Pinpoint the cell where the given text exists, returning its (x, y) midpoint coordinate. 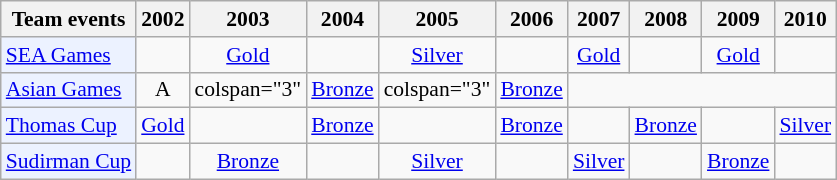
Team events (68, 19)
Asian Games (68, 90)
A (162, 90)
2008 (666, 19)
Sudirman Cup (68, 162)
2005 (438, 19)
2007 (599, 19)
2002 (162, 19)
2010 (805, 19)
2003 (248, 19)
2009 (738, 19)
SEA Games (68, 55)
2004 (342, 19)
2006 (531, 19)
Thomas Cup (68, 126)
